Capture the cell that displays the provided text and extract its [X, Y] central coordinate. 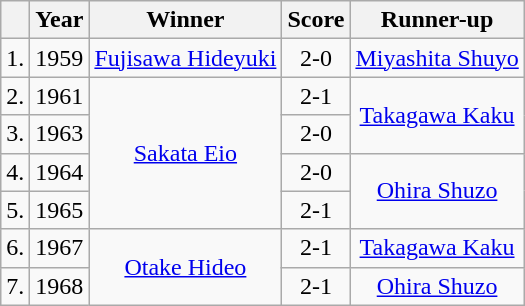
5. [16, 210]
Sakata Eio [186, 153]
Runner-up [437, 20]
4. [16, 172]
Fujisawa Hideyuki [186, 58]
1964 [60, 172]
Year [60, 20]
Otake Hideo [186, 267]
7. [16, 286]
2. [16, 96]
6. [16, 248]
1967 [60, 248]
1968 [60, 286]
3. [16, 134]
Score [316, 20]
Miyashita Shuyo [437, 58]
1. [16, 58]
1965 [60, 210]
1961 [60, 96]
1959 [60, 58]
Winner [186, 20]
1963 [60, 134]
